From the cell containing the given text, extract its center point as (x, y) coordinate. 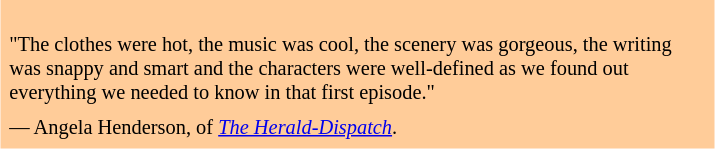
— Angela Henderson, of The Herald-Dispatch. (358, 128)
